For the text-containing cell, return its midpoint in [X, Y] coordinate format. 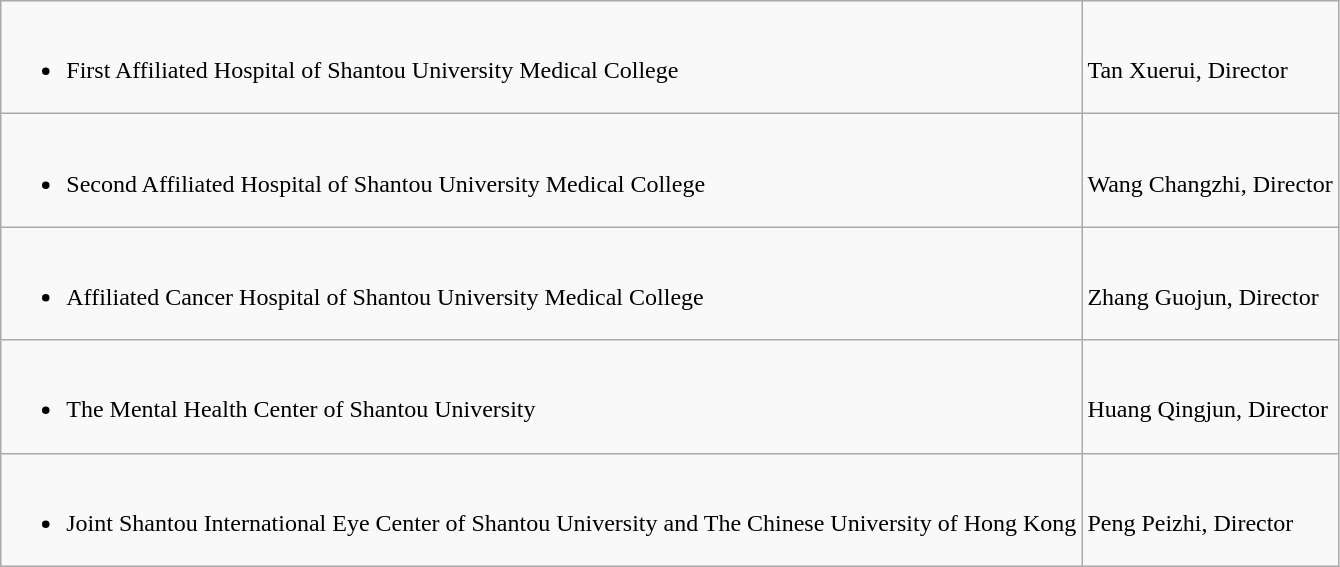
First Affiliated Hospital of Shantou University Medical College [542, 58]
Zhang Guojun, Director [1210, 284]
Wang Changzhi, Director [1210, 170]
Peng Peizhi, Director [1210, 510]
Joint Shantou International Eye Center of Shantou University and The Chinese University of Hong Kong [542, 510]
The Mental Health Center of Shantou University [542, 396]
Second Affiliated Hospital of Shantou University Medical College [542, 170]
Tan Xuerui, Director [1210, 58]
Affiliated Cancer Hospital of Shantou University Medical College [542, 284]
Huang Qingjun, Director [1210, 396]
